Pinpoint the cell where the given text exists, returning its (x, y) midpoint coordinate. 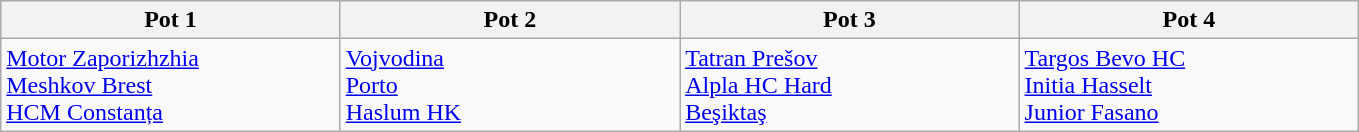
Vojvodina Porto Haslum HK (510, 85)
Pot 2 (510, 20)
Pot 1 (170, 20)
Pot 4 (1188, 20)
Motor Zaporizhzhia Meshkov Brest HCM Constanța (170, 85)
Targos Bevo HC Initia Hasselt Junior Fasano (1188, 85)
Pot 3 (850, 20)
Tatran Prešov Alpla HC Hard Beşiktaş (850, 85)
